Pinpoint the cell where the given text exists, returning its [x, y] midpoint coordinate. 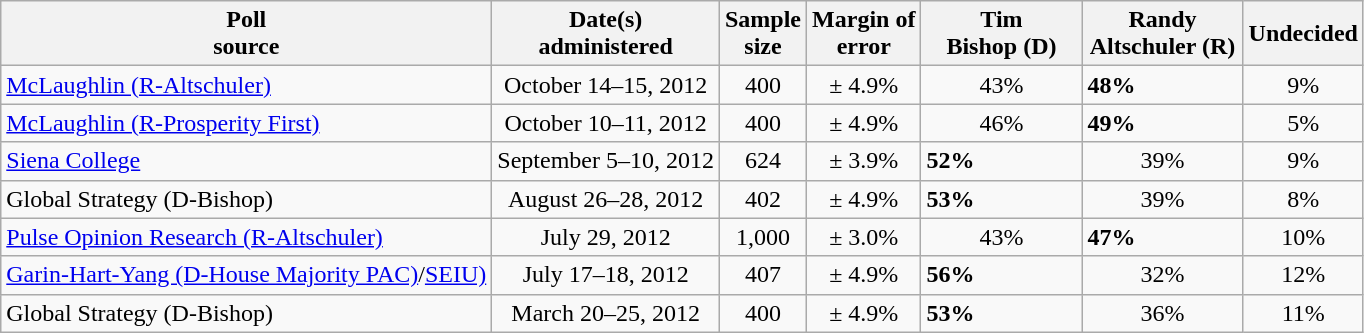
46% [1002, 123]
10% [1303, 237]
Pollsource [246, 34]
Siena College [246, 161]
August 26–28, 2012 [606, 199]
July 29, 2012 [606, 237]
McLaughlin (R-Altschuler) [246, 85]
11% [1303, 313]
October 10–11, 2012 [606, 123]
RandyAltschuler (R) [1162, 34]
Pulse Opinion Research (R-Altschuler) [246, 237]
8% [1303, 199]
Margin oferror [864, 34]
TimBishop (D) [1002, 34]
1,000 [762, 237]
Samplesize [762, 34]
Date(s)administered [606, 34]
± 3.0% [864, 237]
Undecided [1303, 34]
36% [1162, 313]
52% [1002, 161]
48% [1162, 85]
47% [1162, 237]
September 5–10, 2012 [606, 161]
402 [762, 199]
12% [1303, 275]
± 3.9% [864, 161]
5% [1303, 123]
Garin-Hart-Yang (D-House Majority PAC)/SEIU) [246, 275]
July 17–18, 2012 [606, 275]
32% [1162, 275]
624 [762, 161]
56% [1002, 275]
McLaughlin (R-Prosperity First) [246, 123]
October 14–15, 2012 [606, 85]
49% [1162, 123]
March 20–25, 2012 [606, 313]
407 [762, 275]
